Find where the given text appears and provide that cell's center as [x, y] coordinate. 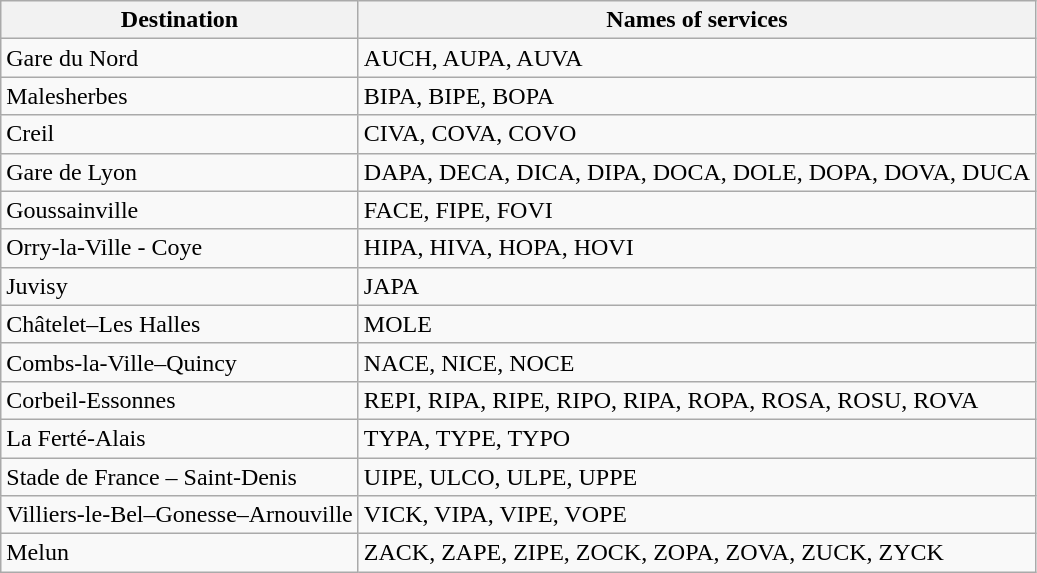
Stade de France – Saint-Denis [180, 477]
Malesherbes [180, 96]
Combs-la-Ville–Quincy [180, 362]
Gare de Lyon [180, 172]
UIPE, ULCO, ULPE, UPPE [696, 477]
CIVA, COVA, COVO [696, 134]
Villiers-le-Bel–Gonesse–Arnouville [180, 515]
Names of services [696, 20]
Melun [180, 553]
ZACK, ZAPE, ZIPE, ZOCK, ZOPA, ZOVA, ZUCK, ZYCK [696, 553]
Châtelet–Les Halles [180, 324]
Goussainville [180, 210]
TYPA, TYPE, TYPO [696, 438]
MOLE [696, 324]
Gare du Nord [180, 58]
AUCH, AUPA, AUVA [696, 58]
VICK, VIPA, VIPE, VOPE [696, 515]
Orry-la-Ville - Coye [180, 248]
REPI, RIPA, RIPE, RIPO, RIPA, ROPA, ROSA, ROSU, ROVA [696, 400]
BIPA, BIPE, BOPA [696, 96]
DAPA, DECA, DICA, DIPA, DOCA, DOLE, DOPA, DOVA, DUCA [696, 172]
FACE, FIPE, FOVI [696, 210]
Corbeil-Essonnes [180, 400]
Creil [180, 134]
HIPA, HIVA, HOPA, HOVI [696, 248]
JAPA [696, 286]
Juvisy [180, 286]
NACE, NICE, NOCE [696, 362]
La Ferté-Alais [180, 438]
Destination [180, 20]
